Output the (X, Y) coordinate of the center of the cell containing the given text.  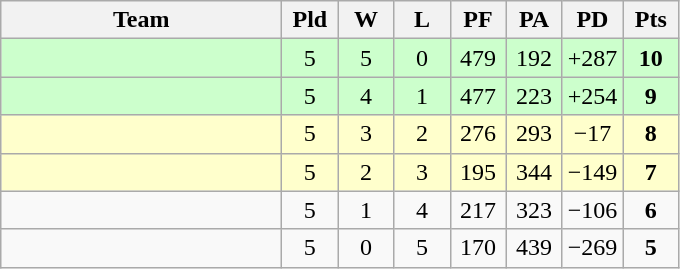
479 (478, 58)
Pts (651, 20)
293 (534, 134)
170 (478, 248)
9 (651, 96)
−269 (592, 248)
L (422, 20)
276 (478, 134)
PD (592, 20)
−149 (592, 172)
6 (651, 210)
323 (534, 210)
Pld (310, 20)
PA (534, 20)
195 (478, 172)
439 (534, 248)
+254 (592, 96)
W (366, 20)
PF (478, 20)
Team (142, 20)
10 (651, 58)
+287 (592, 58)
−17 (592, 134)
−106 (592, 210)
8 (651, 134)
217 (478, 210)
344 (534, 172)
223 (534, 96)
7 (651, 172)
477 (478, 96)
192 (534, 58)
